Search for the cell housing the specified text and yield its (X, Y) center coordinate. 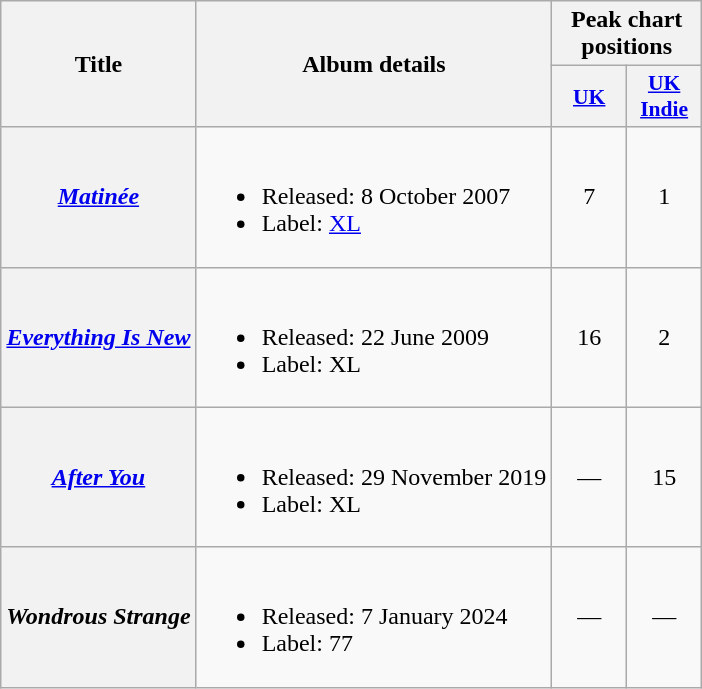
1 (664, 197)
Peak chart positions (627, 34)
7 (590, 197)
Wondrous Strange (98, 617)
Everything Is New (98, 337)
UKIndie (664, 96)
Matinée (98, 197)
Released: 8 October 2007Label: XL (374, 197)
Title (98, 64)
15 (664, 477)
16 (590, 337)
After You (98, 477)
Album details (374, 64)
Released: 7 January 2024Label: 77 (374, 617)
Released: 22 June 2009Label: XL (374, 337)
2 (664, 337)
UK (590, 96)
Released: 29 November 2019Label: XL (374, 477)
